Output the [X, Y] coordinate of the center of the cell containing the given text.  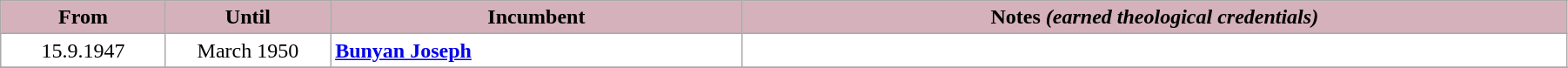
15.9.1947 [84, 51]
From [84, 17]
Notes (earned theological credentials) [1154, 17]
March 1950 [247, 51]
Incumbent [537, 17]
Until [247, 17]
Bunyan Joseph [537, 51]
